From the cell containing the given text, extract its center point as (X, Y) coordinate. 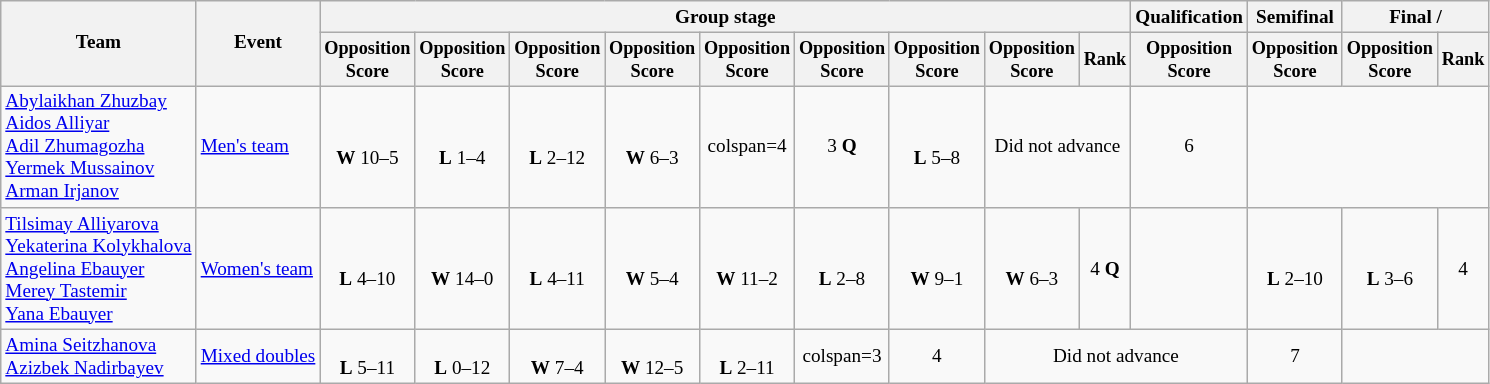
W 14–0 (462, 269)
L 2–11 (748, 356)
W 9–1 (936, 269)
W 5–4 (652, 269)
7 (1294, 356)
W 10–5 (368, 147)
colspan=3 (842, 356)
L 2–10 (1294, 269)
Tilsimay AlliyarovaYekaterina KolykhalovaAngelina EbauyerMerey TastemirYana Ebauyer (98, 269)
L 2–12 (558, 147)
W 11–2 (748, 269)
L 4–11 (558, 269)
Final / (1415, 17)
L 5–8 (936, 147)
6 (1190, 147)
Women's team (258, 269)
Men's team (258, 147)
4 Q (1104, 269)
L 3–6 (1390, 269)
Amina SeitzhanovaAzizbek Nadirbayev (98, 356)
Group stage (726, 17)
Abylaikhan ZhuzbayAidos AlliyarAdil ZhumagozhaYermek MussainovArman Irjanov (98, 147)
3 Q (842, 147)
Event (258, 44)
L 4–10 (368, 269)
W 12–5 (652, 356)
W 7–4 (558, 356)
L 2–8 (842, 269)
L 5–11 (368, 356)
Team (98, 44)
Semifinal (1294, 17)
L 0–12 (462, 356)
L 1–4 (462, 147)
colspan=4 (748, 147)
Mixed doubles (258, 356)
Qualification (1190, 17)
